Detect which cell encompasses the target text, then output its (X, Y) center coordinate. 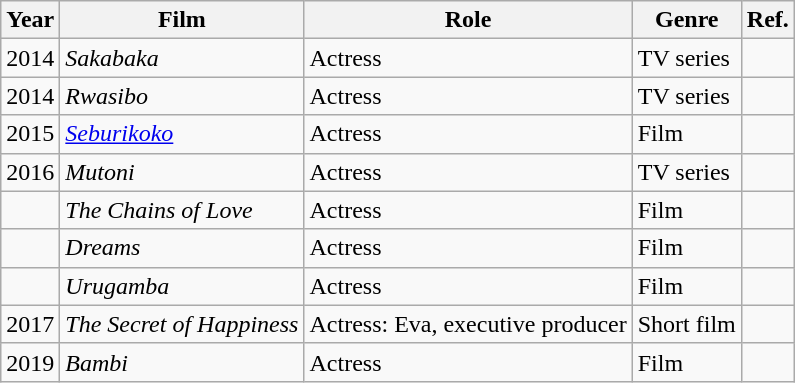
Seburikoko (182, 134)
Short film (686, 324)
Ref. (768, 20)
Bambi (182, 362)
2015 (30, 134)
2017 (30, 324)
2016 (30, 172)
Actress: Eva, executive producer (468, 324)
Urugamba (182, 286)
Year (30, 20)
Dreams (182, 248)
Mutoni (182, 172)
Genre (686, 20)
Role (468, 20)
2019 (30, 362)
Rwasibo (182, 96)
The Chains of Love (182, 210)
The Secret of Happiness (182, 324)
Sakabaka (182, 58)
